Detect which cell encompasses the target text, then output its (X, Y) center coordinate. 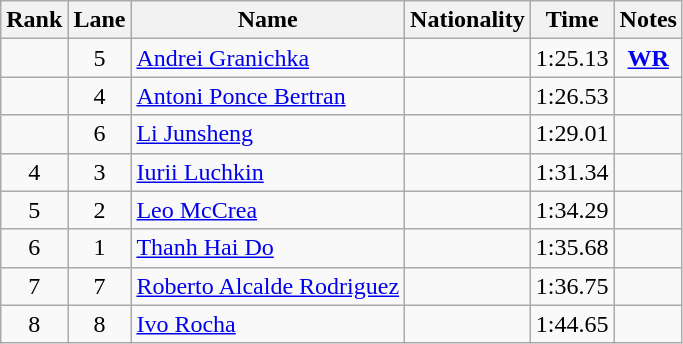
Andrei Granichka (268, 58)
1:26.53 (572, 96)
Ivo Rocha (268, 324)
1:44.65 (572, 324)
Name (268, 20)
Roberto Alcalde Rodriguez (268, 286)
Antoni Ponce Bertran (268, 96)
2 (100, 210)
1 (100, 248)
1:34.29 (572, 210)
3 (100, 172)
WR (648, 58)
Nationality (468, 20)
1:29.01 (572, 134)
1:35.68 (572, 248)
Lane (100, 20)
Iurii Luchkin (268, 172)
Rank (34, 20)
1:25.13 (572, 58)
Notes (648, 20)
Time (572, 20)
1:31.34 (572, 172)
Leo McCrea (268, 210)
Thanh Hai Do (268, 248)
Li Junsheng (268, 134)
1:36.75 (572, 286)
